Return (x, y) of the center of cell containing provided text 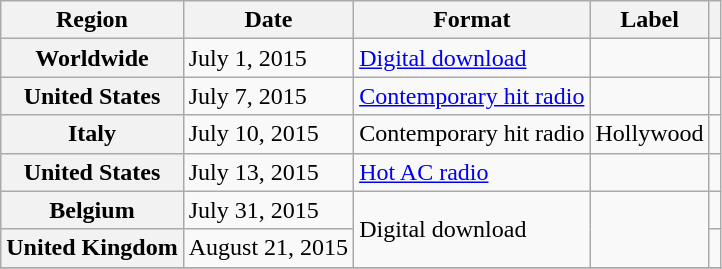
August 21, 2015 (268, 248)
July 10, 2015 (268, 134)
July 31, 2015 (268, 210)
July 7, 2015 (268, 96)
Belgium (92, 210)
Hollywood (650, 134)
United Kingdom (92, 248)
Worldwide (92, 58)
Label (650, 20)
Hot AC radio (472, 172)
Region (92, 20)
Format (472, 20)
Italy (92, 134)
July 13, 2015 (268, 172)
Date (268, 20)
July 1, 2015 (268, 58)
